Locate the cell with the specified text and output its [X, Y] center coordinate. 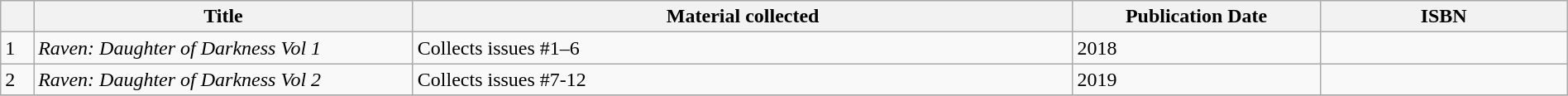
Publication Date [1196, 17]
Collects issues #7-12 [743, 79]
2 [17, 79]
2019 [1196, 79]
ISBN [1444, 17]
Raven: Daughter of Darkness Vol 1 [223, 48]
2018 [1196, 48]
Title [223, 17]
Material collected [743, 17]
Raven: Daughter of Darkness Vol 2 [223, 79]
1 [17, 48]
Collects issues #1–6 [743, 48]
